Determine the (x, y) coordinate at the center of the cell enclosing the given text.  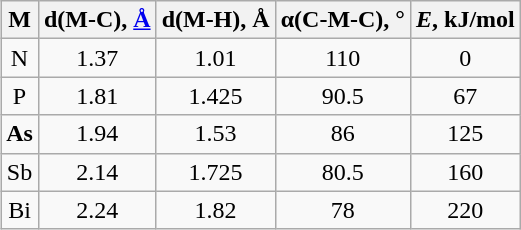
1.725 (216, 172)
1.01 (216, 58)
90.5 (342, 96)
78 (342, 210)
d(M-H), Å (216, 20)
2.24 (97, 210)
1.82 (216, 210)
P (20, 96)
0 (465, 58)
1.425 (216, 96)
86 (342, 134)
N (20, 58)
1.37 (97, 58)
d(M-C), Å (97, 20)
1.81 (97, 96)
125 (465, 134)
Sb (20, 172)
E, kJ/mol (465, 20)
160 (465, 172)
110 (342, 58)
1.94 (97, 134)
α(C-M-C), ° (342, 20)
2.14 (97, 172)
67 (465, 96)
Bi (20, 210)
As (20, 134)
220 (465, 210)
M (20, 20)
80.5 (342, 172)
1.53 (216, 134)
